Output the [X, Y] coordinate of the center of the cell containing the given text.  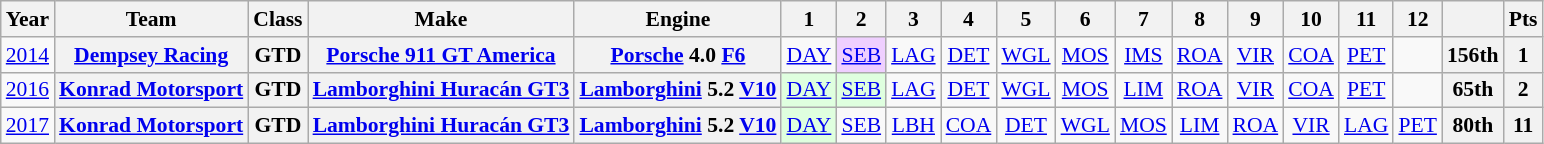
2017 [28, 126]
Pts [1524, 19]
12 [1418, 19]
Dempsey Racing [151, 55]
IMS [1144, 55]
5 [1026, 19]
2014 [28, 55]
Make [442, 19]
65th [1473, 90]
7 [1144, 19]
4 [969, 19]
9 [1256, 19]
Team [151, 19]
6 [1086, 19]
8 [1200, 19]
Porsche 911 GT America [442, 55]
156th [1473, 55]
80th [1473, 126]
10 [1311, 19]
Porsche 4.0 F6 [678, 55]
Year [28, 19]
Engine [678, 19]
3 [913, 19]
LBH [913, 126]
Class [278, 19]
2016 [28, 90]
